Find where the given text appears and provide that cell's center as (x, y) coordinate. 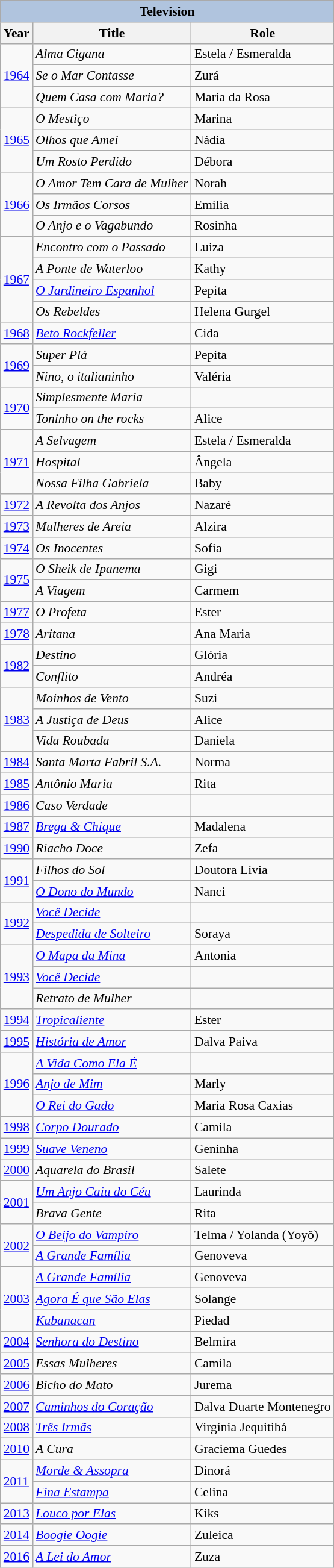
1978 (17, 634)
Emília (262, 205)
2002 (17, 1246)
Retrato de Mulher (112, 999)
Glória (262, 655)
Alma Cigana (112, 54)
1983 (17, 719)
Destino (112, 655)
1987 (17, 827)
Antonia (262, 956)
Antônio Maria (112, 784)
Beto Rockfeller (112, 334)
Kathy (262, 269)
Quem Casa com Maria? (112, 98)
Nino, o italianinho (112, 376)
O Beijo do Vampiro (112, 1235)
1973 (17, 526)
Graciema Guedes (262, 1449)
2008 (17, 1428)
Maria da Rosa (262, 98)
2013 (17, 1514)
1991 (17, 881)
Solange (262, 1299)
Aritana (112, 634)
O Profeta (112, 613)
2004 (17, 1342)
O Jardineiro Espanhol (112, 290)
2011 (17, 1482)
Santa Marta Fabril S.A. (112, 763)
Year (17, 33)
Geninha (262, 1149)
Mulheres de Areia (112, 526)
2003 (17, 1299)
Essas Mulheres (112, 1364)
Um Anjo Caiu do Céu (112, 1192)
Title (112, 33)
Nazaré (262, 505)
Television (167, 11)
2010 (17, 1449)
1984 (17, 763)
Norah (262, 183)
Olhos que Amei (112, 140)
Louco por Elas (112, 1514)
Doutora Lívia (262, 870)
A Ponte de Waterloo (112, 269)
1975 (17, 579)
Kubanacan (112, 1320)
Senhora do Destino (112, 1342)
Carmem (262, 591)
Telma / Yolanda (Yoyô) (262, 1235)
Caso Verdade (112, 805)
1998 (17, 1128)
Ana Maria (262, 634)
1993 (17, 977)
O Mestiço (112, 119)
Dalva Paiva (262, 1042)
Bicho do Mato (112, 1385)
Madalena (262, 827)
Kiks (262, 1514)
Zurá (262, 76)
Super Plá (112, 355)
Três Irmãs (112, 1428)
Despedida de Solteiro (112, 934)
Brava Gente (112, 1213)
Agora É que São Elas (112, 1299)
Hospital (112, 462)
1965 (17, 140)
Marly (262, 1084)
1994 (17, 1020)
1964 (17, 76)
Alzira (262, 526)
Suave Veneno (112, 1149)
1995 (17, 1042)
Virgínia Jequitibá (262, 1428)
1971 (17, 463)
Helena Gurgel (262, 312)
Belmira (262, 1342)
1968 (17, 334)
Zuleica (262, 1535)
1977 (17, 613)
Jurema (262, 1385)
Piedad (262, 1320)
2006 (17, 1385)
O Sheik de Ipanema (112, 569)
1996 (17, 1084)
Suzi (262, 698)
2000 (17, 1170)
Encontro com o Passado (112, 248)
Caminhos do Coração (112, 1407)
Boogie Oogie (112, 1535)
Salete (262, 1170)
Toninho on the rocks (112, 419)
1972 (17, 505)
Morde & Assopra (112, 1471)
Valéria (262, 376)
2005 (17, 1364)
Débora (262, 162)
Corpo Dourado (112, 1128)
Role (262, 33)
A Justiça de Deus (112, 720)
1982 (17, 666)
Zefa (262, 849)
A Lei do Amor (112, 1557)
1990 (17, 849)
Laurinda (262, 1192)
1985 (17, 784)
Celina (262, 1492)
Riacho Doce (112, 849)
Anjo de Mim (112, 1084)
1974 (17, 548)
Andréa (262, 677)
A Viagem (112, 591)
A Cura (112, 1449)
O Mapa da Mina (112, 956)
História de Amor (112, 1042)
Nádia (262, 140)
Cida (262, 334)
2001 (17, 1202)
Conflito (112, 677)
Os Inocentes (112, 548)
Daniela (262, 741)
O Amor Tem Cara de Mulher (112, 183)
Sofia (262, 548)
Um Rosto Perdido (112, 162)
Os Rebeldes (112, 312)
Aquarela do Brasil (112, 1170)
Os Irmãos Corsos (112, 205)
A Vida Como Ela É (112, 1063)
Maria Rosa Caxias (262, 1106)
O Anjo e o Vagabundo (112, 226)
1999 (17, 1149)
Ângela (262, 462)
Se o Mar Contasse (112, 76)
A Revolta dos Anjos (112, 505)
1992 (17, 923)
Nanci (262, 892)
Filhos do Sol (112, 870)
Brega & Chique (112, 827)
Moinhos de Vento (112, 698)
O Dono do Mundo (112, 892)
Zuza (262, 1557)
Simplesmente Maria (112, 398)
Luiza (262, 248)
Nossa Filha Gabriela (112, 484)
Vida Roubada (112, 741)
1967 (17, 280)
A Selvagem (112, 441)
Tropicaliente (112, 1020)
2014 (17, 1535)
1969 (17, 365)
Baby (262, 484)
Fina Estampa (112, 1492)
Gigi (262, 569)
Dinorá (262, 1471)
1966 (17, 205)
Rosinha (262, 226)
Marina (262, 119)
O Rei do Gado (112, 1106)
2007 (17, 1407)
1986 (17, 805)
Soraya (262, 934)
2016 (17, 1557)
Norma (262, 763)
1970 (17, 408)
Dalva Duarte Montenegro (262, 1407)
